Scan for the cell matching the given text and deliver its (X, Y) coordinate at center. 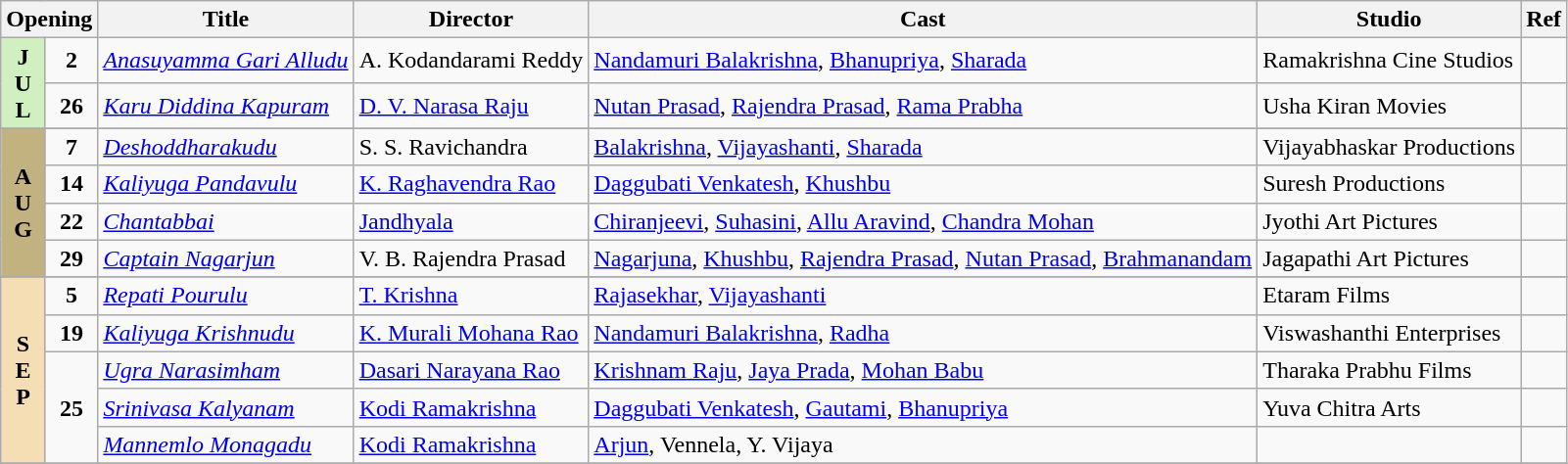
Jandhyala (471, 221)
Nutan Prasad, Rajendra Prasad, Rama Prabha (923, 106)
14 (71, 184)
Suresh Productions (1389, 184)
Vijayabhaskar Productions (1389, 147)
V. B. Rajendra Prasad (471, 258)
Cast (923, 20)
2 (71, 61)
Ref (1544, 20)
S. S. Ravichandra (471, 147)
Title (225, 20)
AUG (24, 203)
Director (471, 20)
Usha Kiran Movies (1389, 106)
Karu Diddina Kapuram (225, 106)
Krishnam Raju, Jaya Prada, Mohan Babu (923, 370)
Nagarjuna, Khushbu, Rajendra Prasad, Nutan Prasad, Brahmanandam (923, 258)
Yuva Chitra Arts (1389, 407)
Srinivasa Kalyanam (225, 407)
T. Krishna (471, 296)
26 (71, 106)
Etaram Films (1389, 296)
Captain Nagarjun (225, 258)
Ugra Narasimham (225, 370)
Kaliyuga Krishnudu (225, 333)
Tharaka Prabhu Films (1389, 370)
Balakrishna, Vijayashanti, Sharada (923, 147)
19 (71, 333)
7 (71, 147)
Daggubati Venkatesh, Gautami, Bhanupriya (923, 407)
Repati Pourulu (225, 296)
Kaliyuga Pandavulu (225, 184)
K. Raghavendra Rao (471, 184)
Arjun, Vennela, Y. Vijaya (923, 444)
Rajasekhar, Vijayashanti (923, 296)
Studio (1389, 20)
K. Murali Mohana Rao (471, 333)
Daggubati Venkatesh, Khushbu (923, 184)
25 (71, 407)
Chantabbai (225, 221)
JUL (24, 83)
29 (71, 258)
Opening (49, 20)
5 (71, 296)
Anasuyamma Gari Alludu (225, 61)
Mannemlo Monagadu (225, 444)
Jagapathi Art Pictures (1389, 258)
22 (71, 221)
Viswashanthi Enterprises (1389, 333)
Jyothi Art Pictures (1389, 221)
Dasari Narayana Rao (471, 370)
Chiranjeevi, Suhasini, Allu Aravind, Chandra Mohan (923, 221)
Ramakrishna Cine Studios (1389, 61)
Deshoddharakudu (225, 147)
SEP (24, 370)
Nandamuri Balakrishna, Bhanupriya, Sharada (923, 61)
D. V. Narasa Raju (471, 106)
A. Kodandarami Reddy (471, 61)
Nandamuri Balakrishna, Radha (923, 333)
